From the cell containing the given text, extract its center point as (X, Y) coordinate. 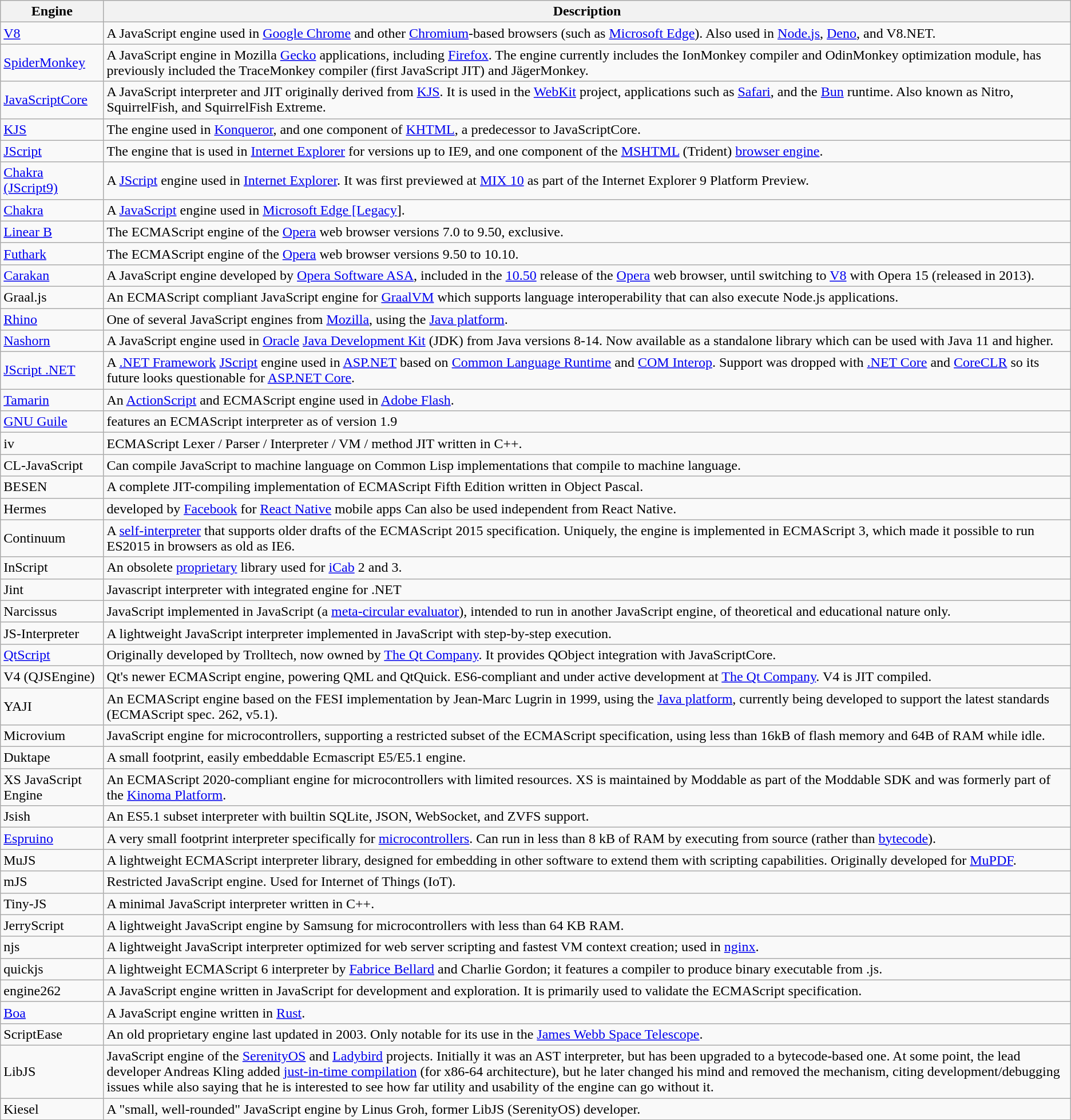
Qt's newer ECMAScript engine, powering QML and QtQuick. ES6-compliant and under active development at The Qt Company. V4 is JIT compiled. (587, 676)
A lightweight JavaScript interpreter implemented in JavaScript with step-by-step execution. (587, 633)
An ES5.1 subset interpreter with builtin SQLite, JSON, WebSocket, and ZVFS support. (587, 817)
Chakra (JScript9) (52, 181)
GNU Guile (52, 422)
Microvium (52, 736)
A lightweight JavaScript engine by Samsung for microcontrollers with less than 64 KB RAM. (587, 925)
ECMAScript Lexer / Parser / Interpreter / VM / method JIT written in C++. (587, 444)
BESEN (52, 487)
One of several JavaScript engines from Mozilla, using the Java platform. (587, 319)
Engine (52, 11)
V4 (QJSEngine) (52, 676)
Originally developed by Trolltech, now owned by The Qt Company. It provides QObject integration with JavaScriptCore. (587, 655)
JScript .NET (52, 371)
iv (52, 444)
quickjs (52, 969)
Restricted JavaScript engine. Used for Internet of Things (IoT). (587, 882)
ScriptEase (52, 1034)
engine262 (52, 991)
YAJI (52, 706)
A JavaScript engine used in Microsoft Edge [Legacy]. (587, 210)
Can compile JavaScript to machine language on Common Lisp implementations that compile to machine language. (587, 465)
The ECMAScript engine of the Opera web browser versions 7.0 to 9.50, exclusive. (587, 232)
Nashorn (52, 341)
A JScript engine used in Internet Explorer. It was first previewed at MIX 10 as part of the Internet Explorer 9 Platform Preview. (587, 181)
Hermes (52, 509)
Carakan (52, 275)
Continuum (52, 538)
QtScript (52, 655)
Tiny-JS (52, 904)
The ECMAScript engine of the Opera web browser versions 9.50 to 10.10. (587, 254)
Kiesel (52, 1109)
mJS (52, 882)
LibJS (52, 1071)
JavaScriptCore (52, 100)
V8 (52, 33)
An obsolete proprietary library used for iCab 2 and 3. (587, 568)
A minimal JavaScript interpreter written in C++. (587, 904)
CL-JavaScript (52, 465)
An ECMAScript compliant JavaScript engine for GraalVM which supports language interoperability that can also execute Node.js applications. (587, 297)
Rhino (52, 319)
Chakra (52, 210)
Espruino (52, 838)
The engine used in Konqueror, and one component of KHTML, a predecessor to JavaScriptCore. (587, 129)
A complete JIT-compiling implementation of ECMAScript Fifth Edition written in Object Pascal. (587, 487)
JS-Interpreter (52, 633)
Futhark (52, 254)
JerryScript (52, 925)
Description (587, 11)
Tamarin (52, 400)
A lightweight ECMAScript 6 interpreter by Fabrice Bellard and Charlie Gordon; it features a compiler to produce binary executable from .js. (587, 969)
XS JavaScript Engine (52, 787)
SpiderMonkey (52, 63)
njs (52, 947)
Jint (52, 589)
Linear B (52, 232)
An ActionScript and ECMAScript engine used in Adobe Flash. (587, 400)
An old proprietary engine last updated in 2003. Only notable for its use in the James Webb Space Telescope. (587, 1034)
MuJS (52, 860)
Duktape (52, 758)
A "small, well-rounded" JavaScript engine by Linus Groh, former LibJS (SerenityOS) developer. (587, 1109)
A JavaScript engine used in Google Chrome and other Chromium-based browsers (such as Microsoft Edge). Also used in Node.js, Deno, and V8.NET. (587, 33)
Graal.js (52, 297)
features an ECMAScript interpreter as of version 1.9 (587, 422)
JScript (52, 151)
Javascript interpreter with integrated engine for .NET (587, 589)
A small footprint, easily embeddable Ecmascript E5/E5.1 engine. (587, 758)
The engine that is used in Internet Explorer for versions up to IE9, and one component of the MSHTML (Trident) browser engine. (587, 151)
Boa (52, 1012)
developed by Facebook for React Native mobile apps Can also be used independent from React Native. (587, 509)
Narcissus (52, 611)
InScript (52, 568)
KJS (52, 129)
A JavaScript engine written in Rust. (587, 1012)
A JavaScript engine written in JavaScript for development and exploration. It is primarily used to validate the ECMAScript specification. (587, 991)
Jsish (52, 817)
A lightweight JavaScript interpreter optimized for web server scripting and fastest VM context creation; used in nginx. (587, 947)
